Scan for the cell matching the given text and deliver its [X, Y] coordinate at center. 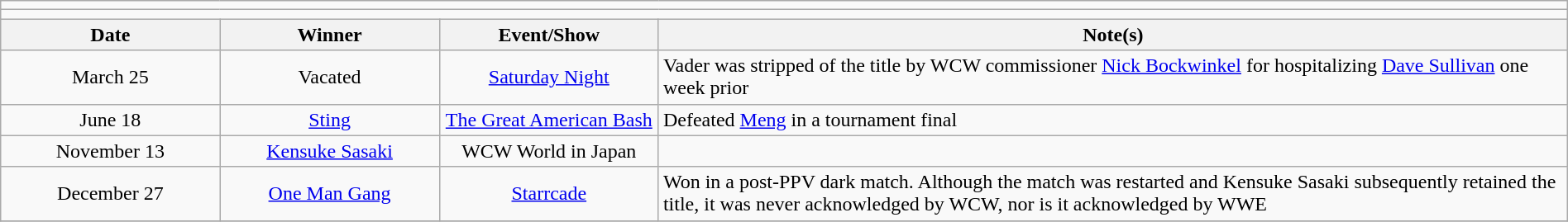
Note(s) [1113, 35]
Sting [329, 120]
Defeated Meng in a tournament final [1113, 120]
Vacated [329, 78]
Event/Show [549, 35]
The Great American Bash [549, 120]
December 27 [111, 193]
Vader was stripped of the title by WCW commissioner Nick Bockwinkel for hospitalizing Dave Sullivan one week prior [1113, 78]
Winner [329, 35]
March 25 [111, 78]
One Man Gang [329, 193]
Kensuke Sasaki [329, 151]
Saturday Night [549, 78]
Date [111, 35]
WCW World in Japan [549, 151]
Starrcade [549, 193]
November 13 [111, 151]
June 18 [111, 120]
